From the cell containing the given text, extract its center point as [X, Y] coordinate. 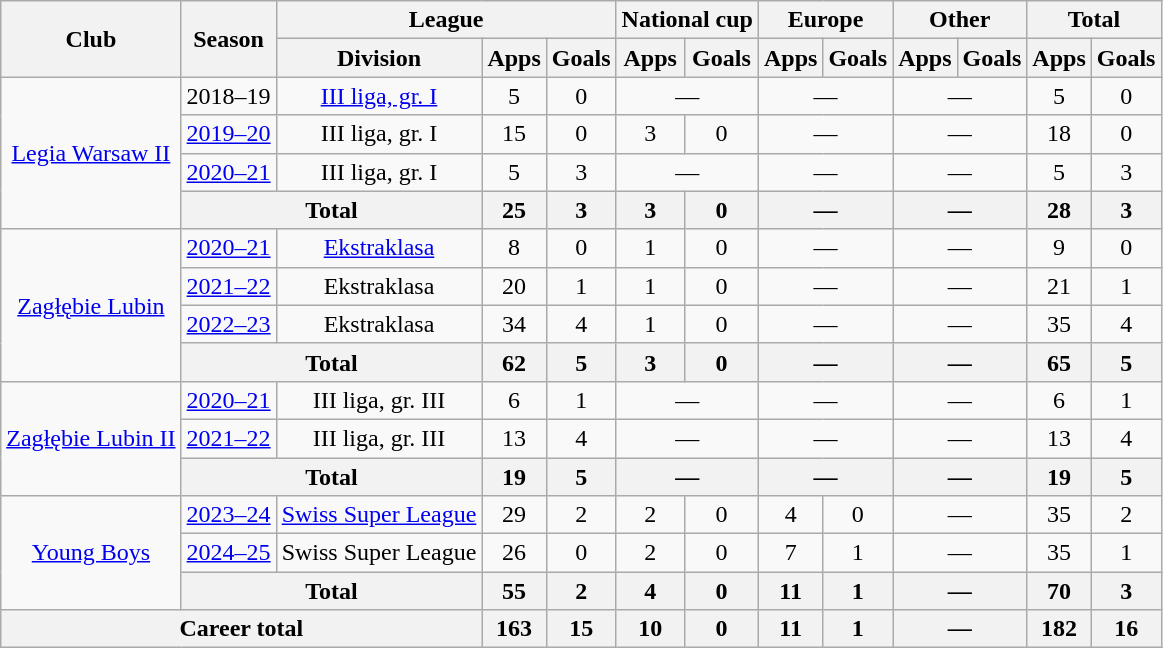
21 [1059, 286]
Zagłębie Lubin II [91, 438]
18 [1059, 134]
55 [514, 591]
Career total [242, 629]
16 [1126, 629]
10 [650, 629]
20 [514, 286]
65 [1059, 362]
Division [379, 58]
2023–24 [228, 515]
26 [514, 553]
7 [790, 553]
Legia Warsaw II [91, 153]
Zagłębie Lubin [91, 305]
163 [514, 629]
2022–23 [228, 324]
Young Boys [91, 553]
70 [1059, 591]
62 [514, 362]
9 [1059, 248]
2024–25 [228, 553]
2018–19 [228, 96]
Other [960, 20]
29 [514, 515]
182 [1059, 629]
Season [228, 39]
25 [514, 210]
34 [514, 324]
28 [1059, 210]
8 [514, 248]
Club [91, 39]
2019–20 [228, 134]
Europe [825, 20]
League [446, 20]
National cup [687, 20]
